Locate the cell with the specified text and output its (X, Y) center coordinate. 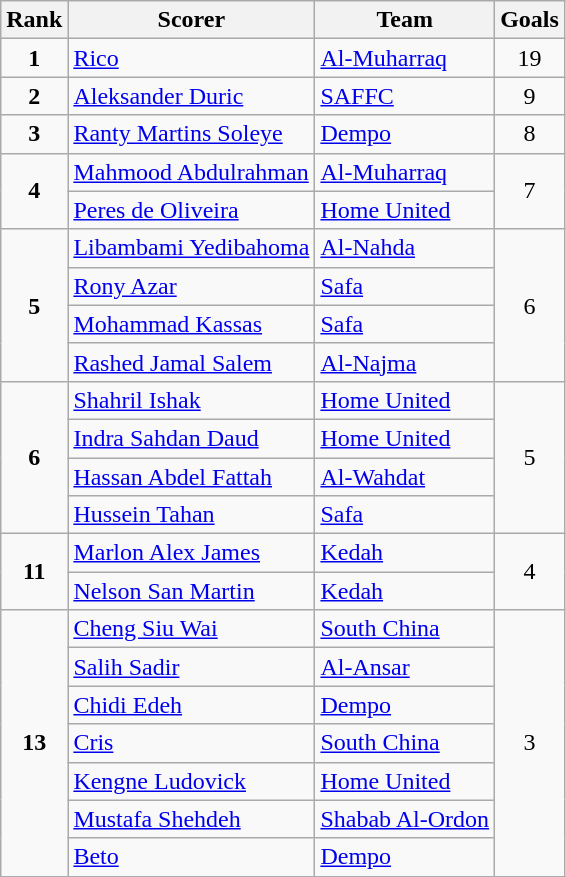
Rank (34, 20)
Mahmood Abdulrahman (192, 172)
9 (530, 96)
Libambami Yedibahoma (192, 248)
Aleksander Duric (192, 96)
Mustafa Shehdeh (192, 819)
Al-Ansar (405, 667)
Mohammad Kassas (192, 324)
8 (530, 134)
Scorer (192, 20)
Al-Nahda (405, 248)
13 (34, 743)
Al-Wahdat (405, 477)
Hassan Abdel Fattah (192, 477)
1 (34, 58)
Cris (192, 743)
Marlon Alex James (192, 553)
Team (405, 20)
Salih Sadir (192, 667)
Hussein Tahan (192, 515)
Rico (192, 58)
SAFFC (405, 96)
Shahril Ishak (192, 400)
2 (34, 96)
Nelson San Martin (192, 591)
Shabab Al-Ordon (405, 819)
7 (530, 191)
Indra Sahdan Daud (192, 438)
Cheng Siu Wai (192, 629)
19 (530, 58)
Beto (192, 857)
Goals (530, 20)
Rony Azar (192, 286)
Al-Najma (405, 362)
Ranty Martins Soleye (192, 134)
Peres de Oliveira (192, 210)
Chidi Edeh (192, 705)
Kengne Ludovick (192, 781)
11 (34, 572)
Rashed Jamal Salem (192, 362)
